Extract the [x, y] coordinate from the center of the cell holding the provided text.  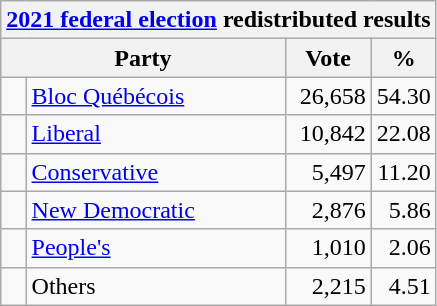
Conservative [156, 172]
% [404, 58]
26,658 [328, 96]
New Democratic [156, 210]
2.06 [404, 248]
Vote [328, 58]
1,010 [328, 248]
Others [156, 286]
5,497 [328, 172]
2,876 [328, 210]
People's [156, 248]
2021 federal election redistributed results [218, 20]
Party [143, 58]
10,842 [328, 134]
Liberal [156, 134]
54.30 [404, 96]
22.08 [404, 134]
5.86 [404, 210]
11.20 [404, 172]
4.51 [404, 286]
Bloc Québécois [156, 96]
2,215 [328, 286]
